For the text-containing cell, return its midpoint in (x, y) coordinate format. 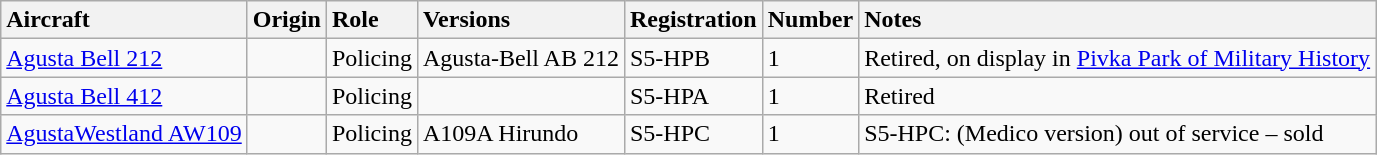
Role (372, 20)
Agusta Bell 212 (124, 58)
AgustaWestland AW109 (124, 134)
Aircraft (124, 20)
S5-HPC (693, 134)
A109A Hirundo (520, 134)
Retired, on display in Pivka Park of Military History (1118, 58)
Notes (1118, 20)
Registration (693, 20)
S5-HPA (693, 96)
Agusta Bell 412 (124, 96)
Agusta-Bell AB 212 (520, 58)
Retired (1118, 96)
Versions (520, 20)
S5-HPB (693, 58)
S5-HPC: (Medico version) out of service – sold (1118, 134)
Number (810, 20)
Origin (286, 20)
